Provide the [x, y] coordinate of the cell's center where the given text is located.  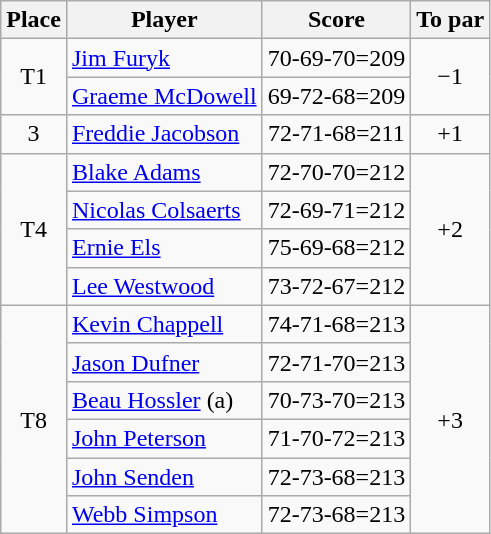
74-71-68=213 [336, 324]
Webb Simpson [164, 515]
71-70-72=213 [336, 438]
−1 [450, 77]
Lee Westwood [164, 286]
Nicolas Colsaerts [164, 210]
72-71-70=213 [336, 362]
+2 [450, 229]
+1 [450, 134]
Blake Adams [164, 172]
Beau Hossler (a) [164, 400]
Jim Furyk [164, 58]
Freddie Jacobson [164, 134]
+3 [450, 419]
70-69-70=209 [336, 58]
John Peterson [164, 438]
75-69-68=212 [336, 248]
70-73-70=213 [336, 400]
Graeme McDowell [164, 96]
To par [450, 20]
Ernie Els [164, 248]
John Senden [164, 477]
Score [336, 20]
T4 [34, 229]
72-71-68=211 [336, 134]
72-69-71=212 [336, 210]
73-72-67=212 [336, 286]
T1 [34, 77]
Jason Dufner [164, 362]
69-72-68=209 [336, 96]
T8 [34, 419]
Kevin Chappell [164, 324]
Player [164, 20]
Place [34, 20]
3 [34, 134]
72-70-70=212 [336, 172]
